Output the (X, Y) coordinate of the center of the cell containing the given text.  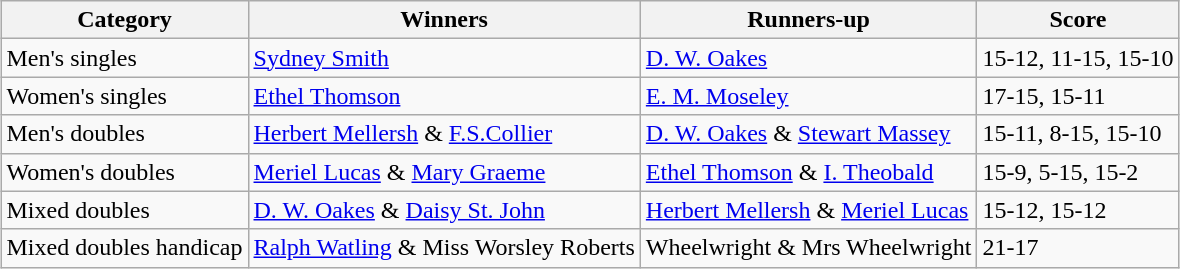
15-12, 15-12 (1078, 210)
Category (124, 20)
E. M. Moseley (808, 96)
D. W. Oakes & Stewart Massey (808, 134)
Runners-up (808, 20)
Mixed doubles (124, 210)
Ethel Thomson (444, 96)
Herbert Mellersh & F.S.Collier (444, 134)
17-15, 15-11 (1078, 96)
Men's doubles (124, 134)
15-11, 8-15, 15-10 (1078, 134)
Wheelwright & Mrs Wheelwright (808, 248)
Herbert Mellersh & Meriel Lucas (808, 210)
Women's singles (124, 96)
D. W. Oakes (808, 58)
15-9, 5-15, 15-2 (1078, 172)
Mixed doubles handicap (124, 248)
Winners (444, 20)
D. W. Oakes & Daisy St. John (444, 210)
Ethel Thomson & I. Theobald (808, 172)
Sydney Smith (444, 58)
Women's doubles (124, 172)
Meriel Lucas & Mary Graeme (444, 172)
21-17 (1078, 248)
15-12, 11-15, 15-10 (1078, 58)
Ralph Watling & Miss Worsley Roberts (444, 248)
Men's singles (124, 58)
Score (1078, 20)
